Search for the cell housing the specified text and yield its [x, y] center coordinate. 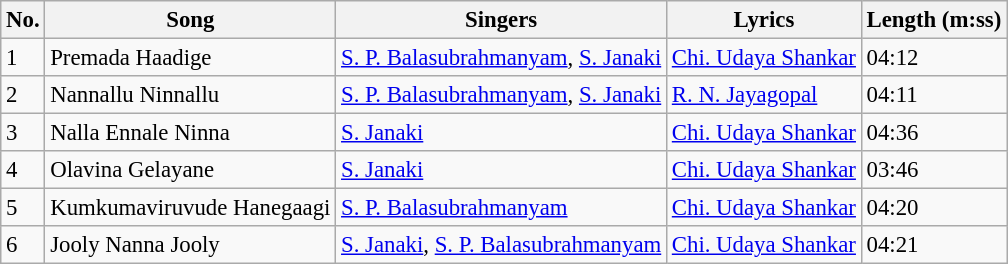
Song [190, 20]
3 [23, 133]
Kumkumaviruvude Hanegaagi [190, 208]
04:11 [934, 95]
03:46 [934, 170]
2 [23, 95]
Lyrics [764, 20]
Nannallu Ninnallu [190, 95]
Nalla Ennale Ninna [190, 133]
04:21 [934, 245]
S. Janaki, S. P. Balasubrahmanyam [502, 245]
Jooly Nanna Jooly [190, 245]
04:12 [934, 58]
Singers [502, 20]
Premada Haadige [190, 58]
1 [23, 58]
No. [23, 20]
6 [23, 245]
Olavina Gelayane [190, 170]
R. N. Jayagopal [764, 95]
4 [23, 170]
04:20 [934, 208]
S. P. Balasubrahmanyam [502, 208]
04:36 [934, 133]
Length (m:ss) [934, 20]
5 [23, 208]
